Detect which cell encompasses the target text, then output its (x, y) center coordinate. 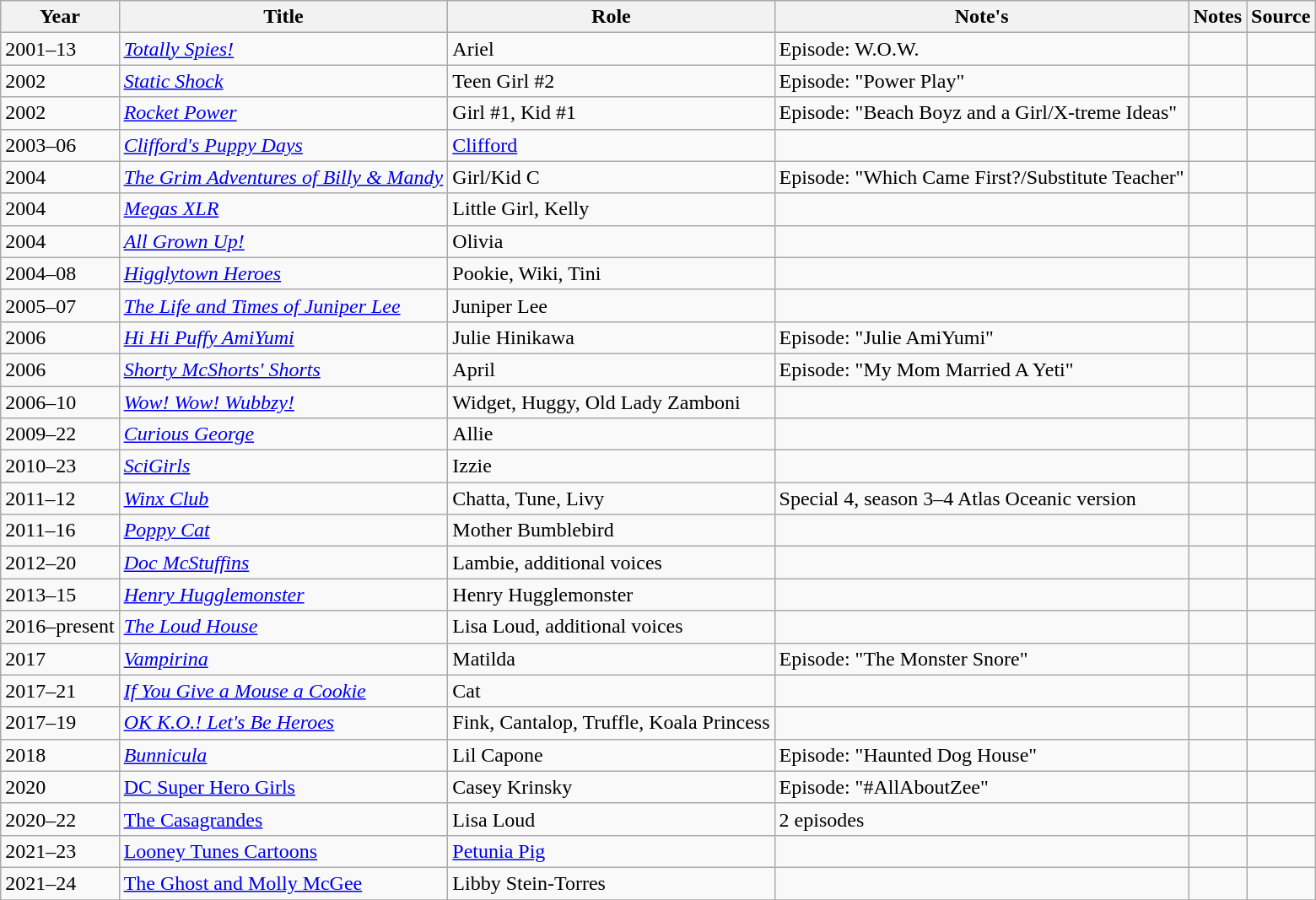
Note's (982, 17)
Mother Bumblebird (611, 531)
Shorty McShorts' Shorts (283, 369)
Fink, Cantalop, Truffle, Koala Princess (611, 723)
Episode: W.O.W. (982, 49)
Megas XLR (283, 209)
Bunnicula (283, 755)
The Life and Times of Juniper Lee (283, 305)
2021–23 (60, 851)
Curious George (283, 434)
Hi Hi Puffy AmiYumi (283, 337)
2011–12 (60, 499)
2 episodes (982, 819)
Winx Club (283, 499)
Little Girl, Kelly (611, 209)
DC Super Hero Girls (283, 787)
Totally Spies! (283, 49)
Petunia Pig (611, 851)
Source (1281, 17)
Lisa Loud, additional voices (611, 627)
Episode: "Which Came First?/Substitute Teacher" (982, 177)
2006–10 (60, 402)
Doc McStuffins (283, 563)
2004–08 (60, 273)
Libby Stein-Torres (611, 883)
2020–22 (60, 819)
Vampirina (283, 659)
Clifford (611, 145)
Chatta, Tune, Livy (611, 499)
All Grown Up! (283, 241)
2003–06 (60, 145)
2009–22 (60, 434)
Looney Tunes Cartoons (283, 851)
Episode: "Power Play" (982, 81)
Widget, Huggy, Old Lady Zamboni (611, 402)
Lisa Loud (611, 819)
April (611, 369)
The Grim Adventures of Billy & Mandy (283, 177)
Teen Girl #2 (611, 81)
Julie Hinikawa (611, 337)
2018 (60, 755)
Episode: "#AllAboutZee" (982, 787)
Lambie, additional voices (611, 563)
Episode: "The Monster Snore" (982, 659)
2011–16 (60, 531)
2020 (60, 787)
Girl/Kid C (611, 177)
Episode: "Julie AmiYumi" (982, 337)
2021–24 (60, 883)
Notes (1217, 17)
Juniper Lee (611, 305)
Episode: "Beach Boyz and a Girl/X-treme Ideas" (982, 113)
Lil Capone (611, 755)
2017–21 (60, 691)
Poppy Cat (283, 531)
Rocket Power (283, 113)
Title (283, 17)
Special 4, season 3–4 Atlas Oceanic version (982, 499)
Role (611, 17)
Izzie (611, 466)
OK K.O.! Let's Be Heroes (283, 723)
If You Give a Mouse a Cookie (283, 691)
Higglytown Heroes (283, 273)
Matilda (611, 659)
Olivia (611, 241)
The Casagrandes (283, 819)
2005–07 (60, 305)
2001–13 (60, 49)
Episode: "My Mom Married A Yeti" (982, 369)
Pookie, Wiki, Tini (611, 273)
Ariel (611, 49)
Static Shock (283, 81)
Cat (611, 691)
2013–15 (60, 595)
2010–23 (60, 466)
Wow! Wow! Wubbzy! (283, 402)
Episode: "Haunted Dog House" (982, 755)
Year (60, 17)
The Loud House (283, 627)
2012–20 (60, 563)
Girl #1, Kid #1 (611, 113)
2017–19 (60, 723)
The Ghost and Molly McGee (283, 883)
2016–present (60, 627)
Allie (611, 434)
Clifford's Puppy Days (283, 145)
Casey Krinsky (611, 787)
2017 (60, 659)
SciGirls (283, 466)
